Identify which cell holds the provided text, then report its (x, y) central coordinate. 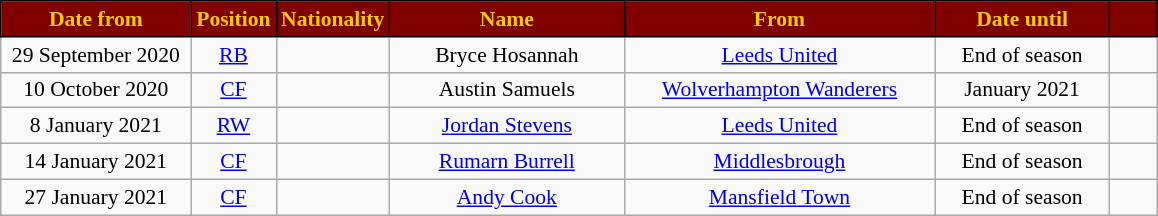
RB (234, 55)
January 2021 (1022, 90)
Middlesbrough (779, 162)
10 October 2020 (96, 90)
Bryce Hosannah (506, 55)
Nationality (332, 19)
Andy Cook (506, 197)
29 September 2020 (96, 55)
14 January 2021 (96, 162)
Wolverhampton Wanderers (779, 90)
RW (234, 126)
Jordan Stevens (506, 126)
27 January 2021 (96, 197)
Date from (96, 19)
From (779, 19)
Position (234, 19)
Date until (1022, 19)
Rumarn Burrell (506, 162)
Name (506, 19)
Mansfield Town (779, 197)
Austin Samuels (506, 90)
8 January 2021 (96, 126)
